Locate the cell with the specified text and output its [X, Y] center coordinate. 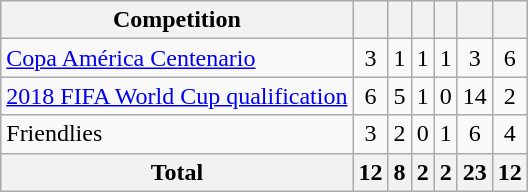
Friendlies [177, 134]
Total [177, 172]
Competition [177, 20]
8 [400, 172]
5 [400, 96]
4 [510, 134]
23 [474, 172]
2018 FIFA World Cup qualification [177, 96]
Copa América Centenario [177, 58]
14 [474, 96]
